Provide the (x, y) coordinate of the cell's center where the given text is located.  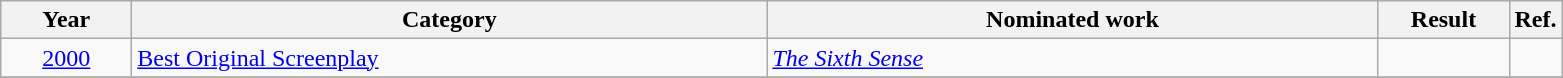
Year (66, 20)
Result (1444, 20)
The Sixth Sense (1072, 58)
Ref. (1536, 20)
Nominated work (1072, 20)
Category (450, 20)
2000 (66, 58)
Best Original Screenplay (450, 58)
